Return (X, Y) of the center of cell containing provided text 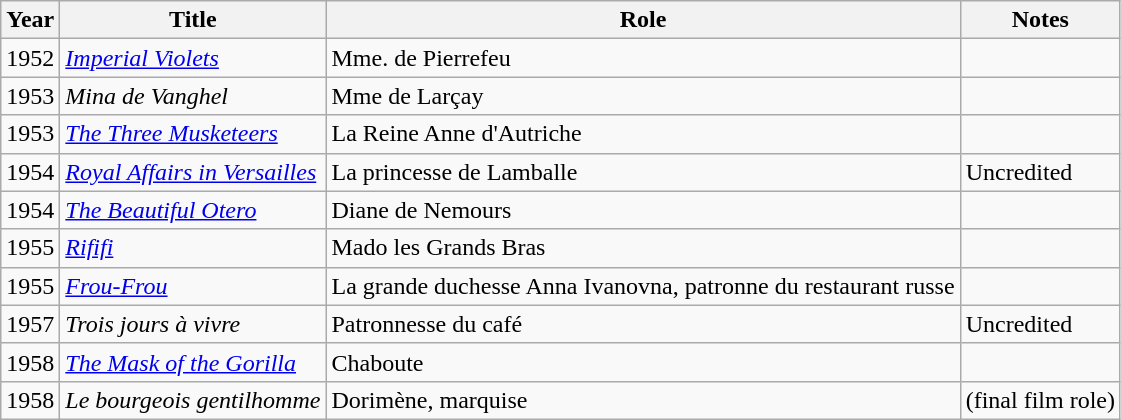
Mme. de Pierrefeu (643, 58)
The Beautiful Otero (193, 210)
La princesse de Lamballe (643, 172)
Frou-Frou (193, 286)
Imperial Violets (193, 58)
Rififi (193, 248)
Mme de Larçay (643, 96)
Title (193, 20)
Diane de Nemours (643, 210)
Chaboute (643, 362)
Trois jours à vivre (193, 324)
Patronnesse du café (643, 324)
1952 (30, 58)
Le bourgeois gentilhomme (193, 400)
Notes (1040, 20)
La grande duchesse Anna Ivanovna, patronne du restaurant russe (643, 286)
Year (30, 20)
(final film role) (1040, 400)
Mina de Vanghel (193, 96)
Dorimène, marquise (643, 400)
1957 (30, 324)
Royal Affairs in Versailles (193, 172)
La Reine Anne d'Autriche (643, 134)
Role (643, 20)
The Mask of the Gorilla (193, 362)
The Three Musketeers (193, 134)
Mado les Grands Bras (643, 248)
